Determine the [x, y] coordinate at the center of the cell enclosing the given text.  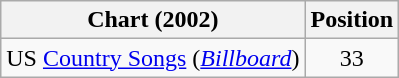
33 [352, 58]
Position [352, 20]
US Country Songs (Billboard) [153, 58]
Chart (2002) [153, 20]
